Identify which cell holds the provided text, then report its (X, Y) central coordinate. 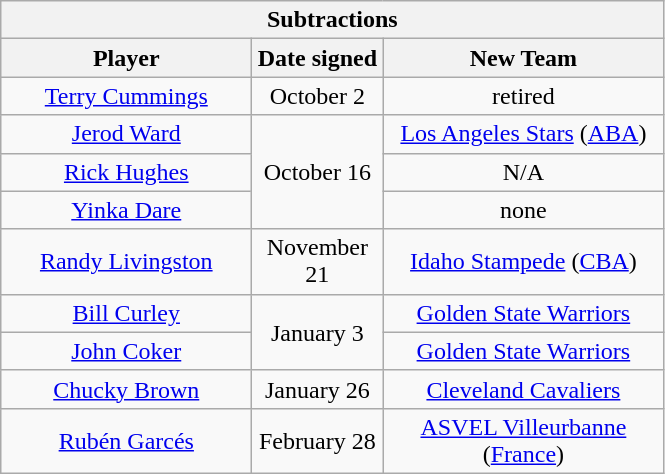
New Team (524, 58)
ASVEL Villeurbanne (France) (524, 440)
Terry Cummings (126, 96)
January 26 (318, 389)
November 21 (318, 262)
none (524, 210)
John Coker (126, 351)
Player (126, 58)
Bill Curley (126, 313)
Chucky Brown (126, 389)
N/A (524, 172)
Yinka Dare (126, 210)
October 2 (318, 96)
Jerod Ward (126, 134)
Los Angeles Stars (ABA) (524, 134)
Rubén Garcés (126, 440)
retired (524, 96)
Idaho Stampede (CBA) (524, 262)
October 16 (318, 172)
Subtractions (332, 20)
February 28 (318, 440)
Date signed (318, 58)
Rick Hughes (126, 172)
Cleveland Cavaliers (524, 389)
Randy Livingston (126, 262)
January 3 (318, 332)
